Scan for the cell matching the given text and deliver its [x, y] coordinate at center. 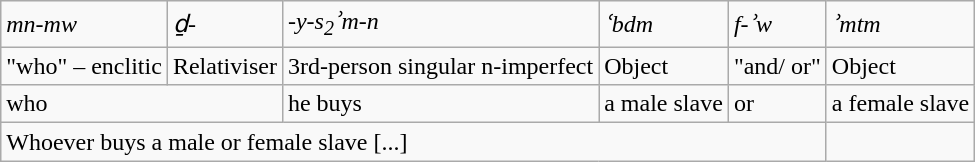
ḏ- [224, 24]
a female slave [900, 104]
he buys [440, 104]
a male slave [664, 104]
who [142, 104]
mn-mw [84, 24]
-y-s2ʾm-n [440, 24]
or [777, 104]
3rd-person singular n-imperfect [440, 66]
"who" – enclitic [84, 66]
Relativiser [224, 66]
f-ʾw [777, 24]
ʿbdm [664, 24]
ʾmtm [900, 24]
Whoever buys a male or female slave [...] [414, 142]
"and/ or" [777, 66]
